Scan for the cell matching the given text and deliver its [X, Y] coordinate at center. 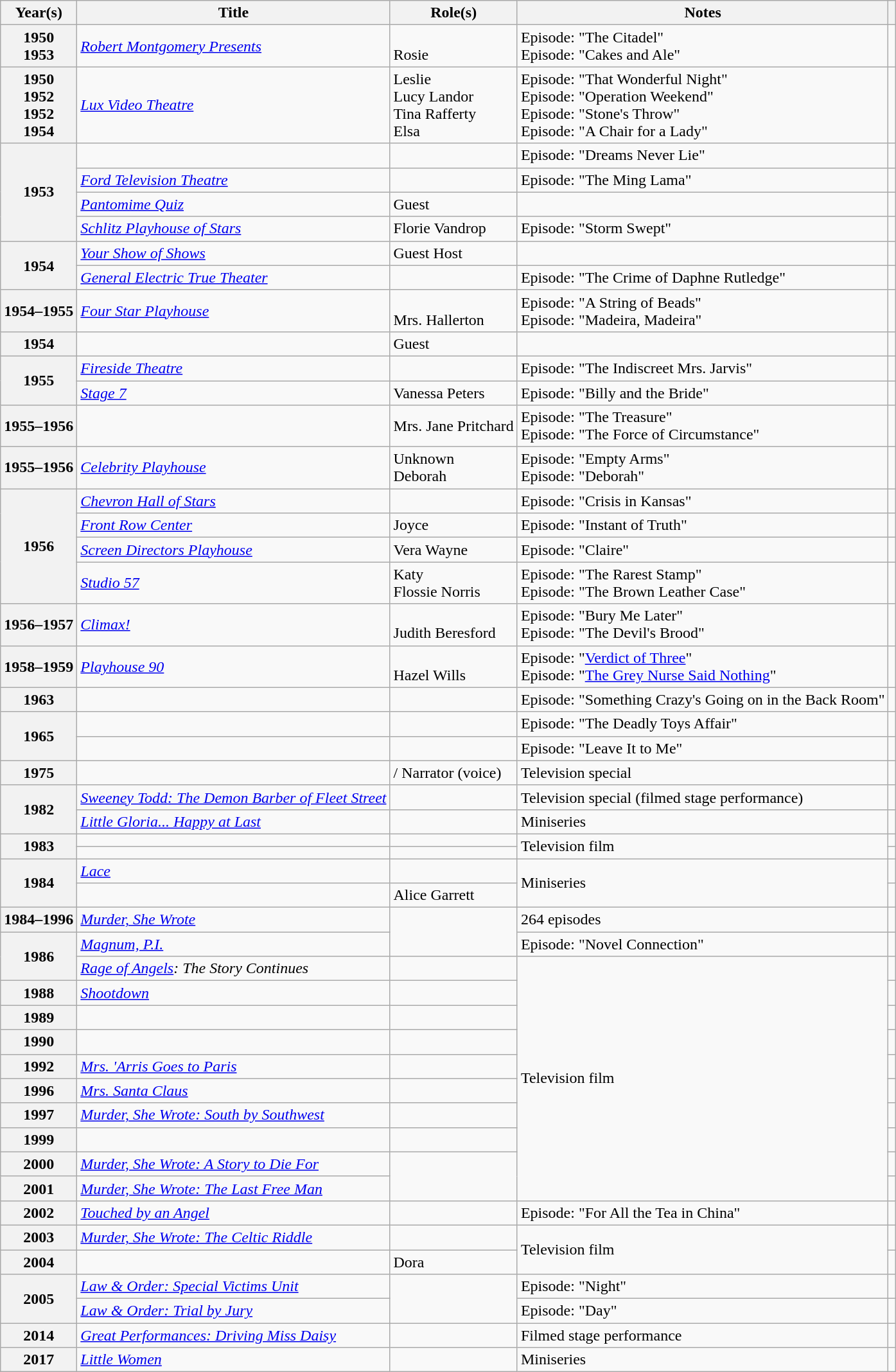
1983 [39, 846]
Ford Television Theatre [234, 180]
Episode: "The Citadel"Episode: "Cakes and Ale" [703, 46]
Fireside Theatre [234, 368]
1989 [39, 1017]
Murder, She Wrote: A Story to Die For [234, 1164]
General Electric True Theater [234, 277]
Television special [703, 773]
Little Gloria... Happy at Last [234, 822]
Episode: "Dreams Never Lie" [703, 155]
Title [234, 13]
264 episodes [703, 920]
Magnum, P.I. [234, 944]
2001 [39, 1188]
/ Narrator (voice) [453, 773]
Role(s) [453, 13]
1997 [39, 1115]
Episode: "The Ming Lama" [703, 180]
Mrs. Hallerton [453, 311]
1954–1955 [39, 311]
Episode: "Something Crazy's Going on in the Back Room" [703, 699]
Great Performances: Driving Miss Daisy [234, 1335]
Screen Directors Playhouse [234, 550]
Four Star Playhouse [234, 311]
2002 [39, 1213]
Judith Beresford [453, 624]
Pantomime Quiz [234, 204]
1992 [39, 1066]
1956–1957 [39, 624]
2004 [39, 1262]
1986 [39, 956]
Rage of Angels: The Story Continues [234, 969]
2017 [39, 1360]
Florie Vandrop [453, 229]
Mrs. Santa Claus [234, 1091]
1958–1959 [39, 667]
Filmed stage performance [703, 1335]
LeslieLucy LandorTina RaffertyElsa [453, 105]
Joyce [453, 525]
Dora [453, 1262]
2000 [39, 1164]
Episode: "A String of Beads" Episode: "Madeira, Madeira" [703, 311]
Murder, She Wrote [234, 920]
Lux Video Theatre [234, 105]
KatyFlossie Norris [453, 583]
Mrs. Jane Pritchard [453, 427]
Lace [234, 870]
Murder, She Wrote: South by Southwest [234, 1115]
Robert Montgomery Presents [234, 46]
Your Show of Shows [234, 253]
Guest Host [453, 253]
Episode: "The Deadly Toys Affair" [703, 724]
Episode: "Verdict of Three"Episode: "The Grey Nurse Said Nothing" [703, 667]
Alice Garrett [453, 895]
Episode: "Empty Arms"Episode: "Deborah" [703, 468]
Sweeney Todd: The Demon Barber of Fleet Street [234, 797]
Episode: "Novel Connection" [703, 944]
19501953 [39, 46]
Episode: "The Treasure"Episode: "The Force of Circumstance" [703, 427]
Climax! [234, 624]
Episode: "For All the Tea in China" [703, 1213]
Rosie [453, 46]
1950195219521954 [39, 105]
Notes [703, 13]
2014 [39, 1335]
Shootdown [234, 993]
Episode: "Claire" [703, 550]
1999 [39, 1139]
Vanessa Peters [453, 392]
Episode: "Instant of Truth" [703, 525]
Murder, She Wrote: The Last Free Man [234, 1188]
Episode: "Day" [703, 1311]
1984 [39, 883]
1990 [39, 1042]
Episode: "Bury Me Later"Episode: "The Devil's Brood" [703, 624]
Episode: "Crisis in Kansas" [703, 501]
Year(s) [39, 13]
Law & Order: Special Victims Unit [234, 1287]
1953 [39, 192]
Front Row Center [234, 525]
UnknownDeborah [453, 468]
Playhouse 90 [234, 667]
Episode: "The Crime of Daphne Rutledge" [703, 277]
Television special (filmed stage performance) [703, 797]
Episode: "Leave It to Me" [703, 748]
1982 [39, 809]
1956 [39, 546]
1988 [39, 993]
1963 [39, 699]
1996 [39, 1091]
Hazel Wills [453, 667]
1984–1996 [39, 920]
1955 [39, 380]
Episode: "The Rarest Stamp"Episode: "The Brown Leather Case" [703, 583]
Episode: "Storm Swept" [703, 229]
Episode: "The Indiscreet Mrs. Jarvis" [703, 368]
Vera Wayne [453, 550]
Law & Order: Trial by Jury [234, 1311]
Touched by an Angel [234, 1213]
2005 [39, 1299]
Stage 7 [234, 392]
Little Women [234, 1360]
1965 [39, 736]
Episode: "That Wonderful Night"Episode: "Operation Weekend"Episode: "Stone's Throw"Episode: "A Chair for a Lady" [703, 105]
Studio 57 [234, 583]
1975 [39, 773]
Schlitz Playhouse of Stars [234, 229]
Episode: "Billy and the Bride" [703, 392]
Mrs. 'Arris Goes to Paris [234, 1066]
Murder, She Wrote: The Celtic Riddle [234, 1237]
Celebrity Playhouse [234, 468]
Chevron Hall of Stars [234, 501]
Episode: "Night" [703, 1287]
2003 [39, 1237]
